Locate the cell with the specified text and output its [X, Y] center coordinate. 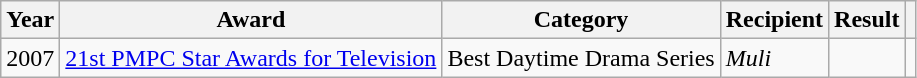
2007 [30, 58]
Result [867, 20]
Best Daytime Drama Series [581, 58]
21st PMPC Star Awards for Television [251, 58]
Muli [774, 58]
Award [251, 20]
Category [581, 20]
Recipient [774, 20]
Year [30, 20]
